Extract the [x, y] coordinate from the center of the cell holding the provided text.  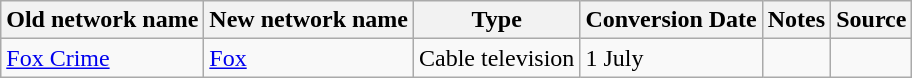
Fox [309, 58]
1 July [671, 58]
Notes [796, 20]
Conversion Date [671, 20]
Old network name [102, 20]
New network name [309, 20]
Type [497, 20]
Cable television [497, 58]
Fox Crime [102, 58]
Source [872, 20]
